For the text-containing cell, return its midpoint in (X, Y) coordinate format. 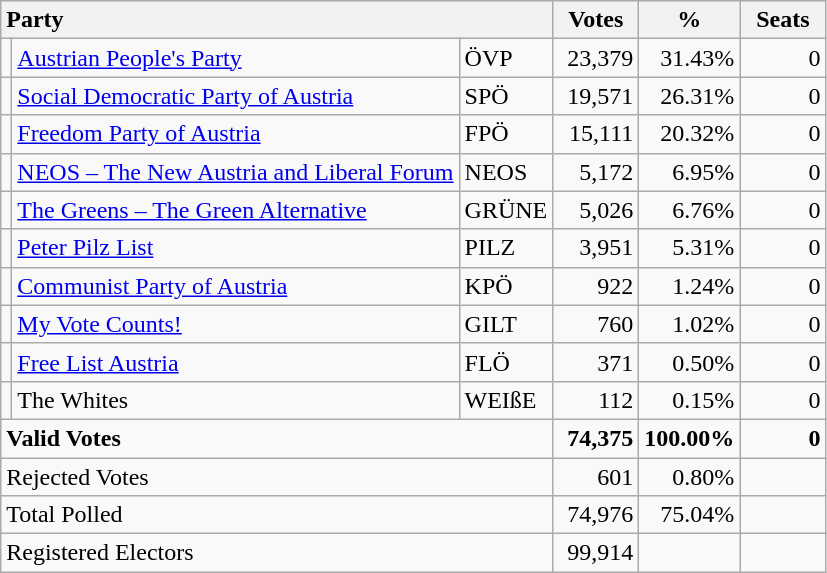
SPÖ (506, 96)
Party (277, 20)
Votes (596, 20)
74,976 (596, 515)
GRÜNE (506, 210)
GILT (506, 324)
5,172 (596, 172)
371 (596, 362)
My Vote Counts! (236, 324)
WEIßE (506, 400)
19,571 (596, 96)
Rejected Votes (277, 477)
Peter Pilz List (236, 248)
Registered Electors (277, 553)
Austrian People's Party (236, 58)
601 (596, 477)
The Whites (236, 400)
Social Democratic Party of Austria (236, 96)
FLÖ (506, 362)
Free List Austria (236, 362)
0.50% (690, 362)
20.32% (690, 134)
0.80% (690, 477)
1.02% (690, 324)
KPÖ (506, 286)
NEOS – The New Austria and Liberal Forum (236, 172)
Freedom Party of Austria (236, 134)
Valid Votes (277, 438)
ÖVP (506, 58)
31.43% (690, 58)
922 (596, 286)
Communist Party of Austria (236, 286)
1.24% (690, 286)
5,026 (596, 210)
75.04% (690, 515)
% (690, 20)
Total Polled (277, 515)
112 (596, 400)
3,951 (596, 248)
6.95% (690, 172)
5.31% (690, 248)
760 (596, 324)
0.15% (690, 400)
FPÖ (506, 134)
26.31% (690, 96)
15,111 (596, 134)
The Greens – The Green Alternative (236, 210)
NEOS (506, 172)
6.76% (690, 210)
100.00% (690, 438)
23,379 (596, 58)
Seats (783, 20)
PILZ (506, 248)
99,914 (596, 553)
74,375 (596, 438)
